Identify which cell holds the provided text, then report its [X, Y] central coordinate. 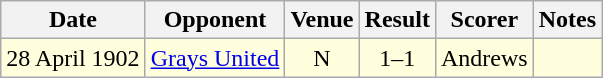
N [322, 58]
Venue [322, 20]
Grays United [215, 58]
Opponent [215, 20]
1–1 [397, 58]
Notes [567, 20]
Result [397, 20]
Scorer [484, 20]
28 April 1902 [73, 58]
Andrews [484, 58]
Date [73, 20]
